Scan for the cell matching the given text and deliver its (X, Y) coordinate at center. 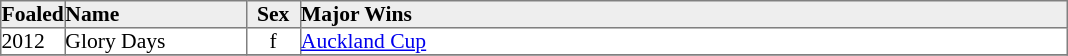
Auckland Cup (683, 42)
2012 (33, 42)
Name (156, 14)
Foaled (33, 14)
Major Wins (683, 14)
Sex (273, 14)
f (273, 42)
Glory Days (156, 42)
